Locate the cell with the specified text and output its (X, Y) center coordinate. 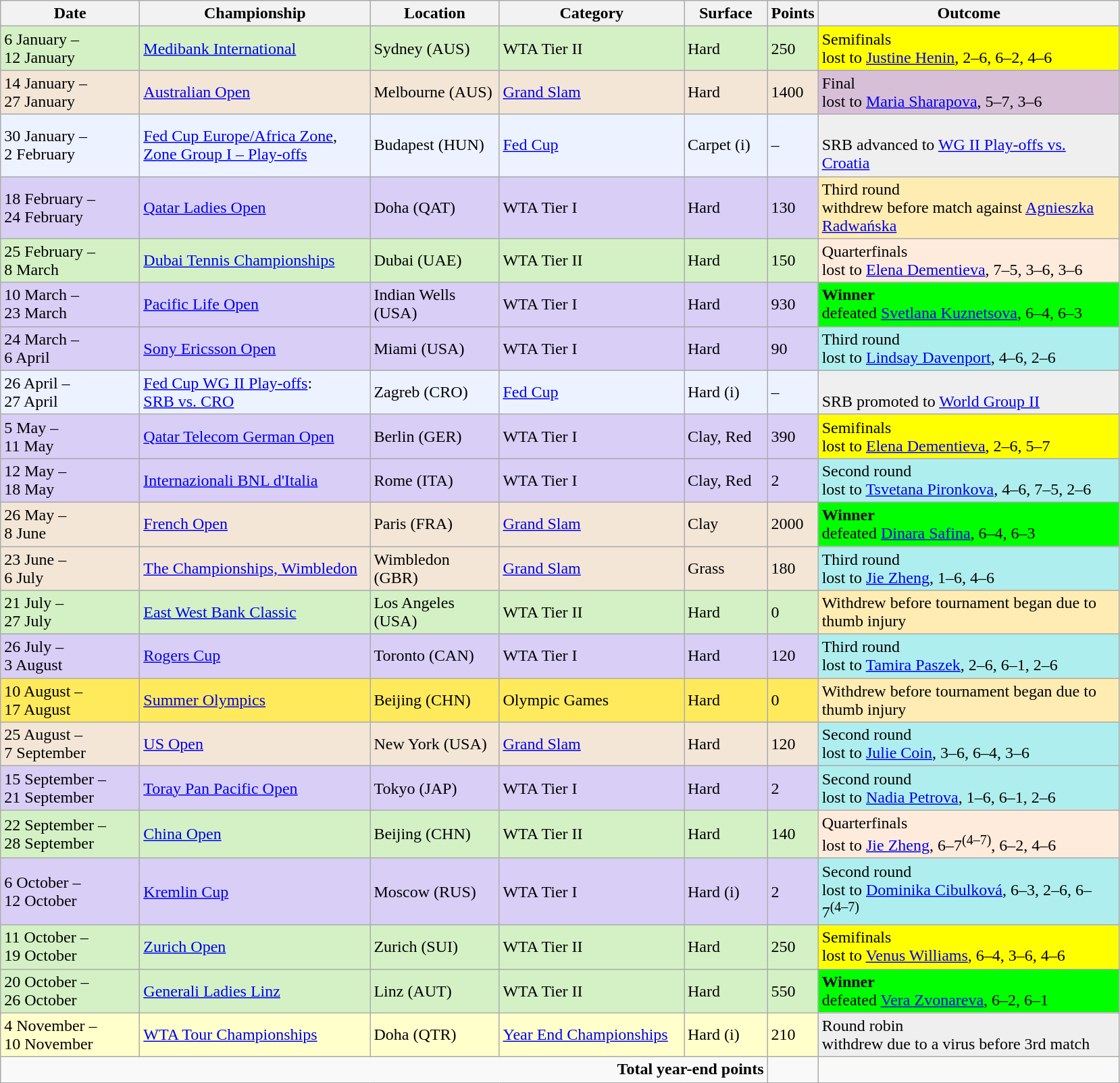
4 November –10 November (70, 1035)
Semifinals lost to Justine Henin, 2–6, 6–2, 4–6 (969, 49)
SRB advanced to WG II Play-offs vs. Croatia (969, 145)
Budapest (HUN) (435, 145)
China Open (255, 834)
Berlin (GER) (435, 436)
Dubai Tennis Championships (255, 261)
Rome (ITA) (435, 480)
Final lost to Maria Sharapova, 5–7, 3–6 (969, 92)
90 (793, 349)
24 March –6 April (70, 349)
Wimbledon (GBR) (435, 568)
Linz (AUT) (435, 990)
Los Angeles (USA) (435, 612)
140 (793, 834)
Clay (726, 524)
Melbourne (AUS) (435, 92)
26 July –3 August (70, 657)
Moscow (RUS) (435, 892)
30 January – 2 February (70, 145)
23 June –6 July (70, 568)
930 (793, 304)
Quarterfinals lost to Jie Zheng, 6–7(4–7), 6–2, 4–6 (969, 834)
Points (793, 14)
Winner defeated Svetlana Kuznetsova, 6–4, 6–3 (969, 304)
Qatar Ladies Open (255, 207)
Summer Olympics (255, 700)
26 May –8 June (70, 524)
Zurich Open (255, 947)
Toray Pan Pacific Open (255, 788)
Miami (USA) (435, 349)
SRB promoted to World Group II (969, 392)
Generali Ladies Linz (255, 990)
Semifinals lost to Elena Dementieva, 2–6, 5–7 (969, 436)
Winner defeated Vera Zvonareva, 6–2, 6–1 (969, 990)
21 July –27 July (70, 612)
Second round lost to Dominika Cibulková, 6–3, 2–6, 6–7(4–7) (969, 892)
26 April – 27 April (70, 392)
Dubai (UAE) (435, 261)
130 (793, 207)
Tokyo (JAP) (435, 788)
25 February –8 March (70, 261)
Third round lost to Jie Zheng, 1–6, 4–6 (969, 568)
Fed Cup Europe/Africa Zone, Zone Group I – Play-offs (255, 145)
Date (70, 14)
Australian Open (255, 92)
15 September –21 September (70, 788)
150 (793, 261)
Third round lost to Lindsay Davenport, 4–6, 2–6 (969, 349)
Toronto (CAN) (435, 657)
Year End Championships (592, 1035)
10 March –23 March (70, 304)
Olympic Games (592, 700)
New York (USA) (435, 745)
Total year-end points (384, 1069)
Carpet (i) (726, 145)
Location (435, 14)
210 (793, 1035)
Doha (QTR) (435, 1035)
Zurich (SUI) (435, 947)
14 January –27 January (70, 92)
2000 (793, 524)
11 October –19 October (70, 947)
Paris (FRA) (435, 524)
Sony Ericsson Open (255, 349)
Zagreb (CRO) (435, 392)
Championship (255, 14)
25 August –7 September (70, 745)
180 (793, 568)
Doha (QAT) (435, 207)
Third round withdrew before match against Agnieszka Radwańska (969, 207)
Second round lost to Tsvetana Pironkova, 4–6, 7–5, 2–6 (969, 480)
390 (793, 436)
Third round lost to Tamira Paszek, 2–6, 6–1, 2–6 (969, 657)
12 May –18 May (70, 480)
6 January –12 January (70, 49)
Quarterfinals lost to Elena Dementieva, 7–5, 3–6, 3–6 (969, 261)
6 October –12 October (70, 892)
Second round lost to Nadia Petrova, 1–6, 6–1, 2–6 (969, 788)
Outcome (969, 14)
French Open (255, 524)
Semifinals lost to Venus Williams, 6–4, 3–6, 4–6 (969, 947)
Second round lost to Julie Coin, 3–6, 6–4, 3–6 (969, 745)
Medibank International (255, 49)
Pacific Life Open (255, 304)
10 August –17 August (70, 700)
Indian Wells (USA) (435, 304)
20 October –26 October (70, 990)
Fed Cup WG II Play-offs: SRB vs. CRO (255, 392)
550 (793, 990)
Qatar Telecom German Open (255, 436)
Internazionali BNL d'Italia (255, 480)
22 September –28 September (70, 834)
Category (592, 14)
Kremlin Cup (255, 892)
18 February –24 February (70, 207)
Winner defeated Dinara Safina, 6–4, 6–3 (969, 524)
5 May –11 May (70, 436)
US Open (255, 745)
Surface (726, 14)
Rogers Cup (255, 657)
Sydney (AUS) (435, 49)
1400 (793, 92)
Round robin withdrew due to a virus before 3rd match (969, 1035)
The Championships, Wimbledon (255, 568)
Grass (726, 568)
East West Bank Classic (255, 612)
WTA Tour Championships (255, 1035)
